Detect which cell encompasses the target text, then output its (X, Y) center coordinate. 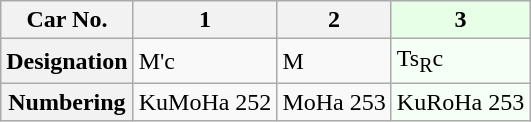
M (334, 61)
Designation (67, 61)
2 (334, 20)
KuMoHa 252 (205, 102)
1 (205, 20)
3 (460, 20)
KuRoHa 253 (460, 102)
M'c (205, 61)
Numbering (67, 102)
TsRc (460, 61)
Car No. (67, 20)
MoHa 253 (334, 102)
